Output the [X, Y] coordinate of the center of the cell containing the given text.  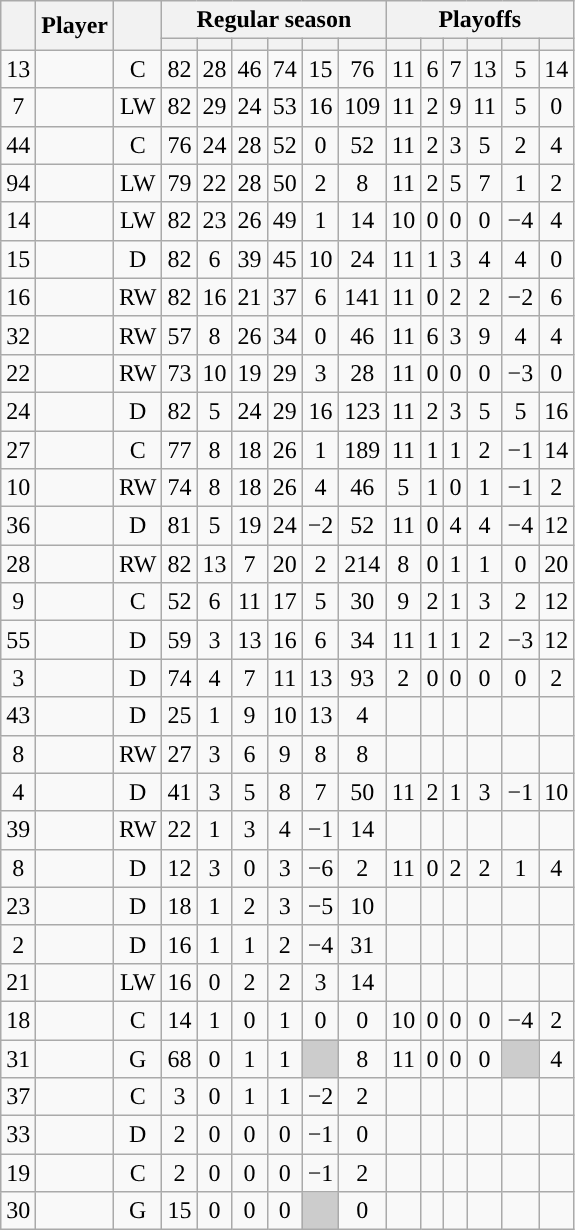
−5 [320, 906]
33 [18, 1135]
68 [180, 1059]
49 [284, 221]
45 [284, 259]
93 [362, 678]
32 [18, 335]
25 [180, 716]
73 [180, 373]
79 [180, 183]
17 [284, 602]
36 [18, 526]
77 [180, 449]
189 [362, 449]
Player [75, 26]
53 [284, 107]
43 [18, 716]
109 [362, 107]
55 [18, 640]
123 [362, 411]
141 [362, 297]
44 [18, 145]
59 [180, 640]
214 [362, 564]
41 [180, 792]
Playoffs [480, 20]
81 [180, 526]
−6 [320, 868]
Regular season [274, 20]
57 [180, 335]
94 [18, 183]
